Return [x, y] of the center of cell containing provided text 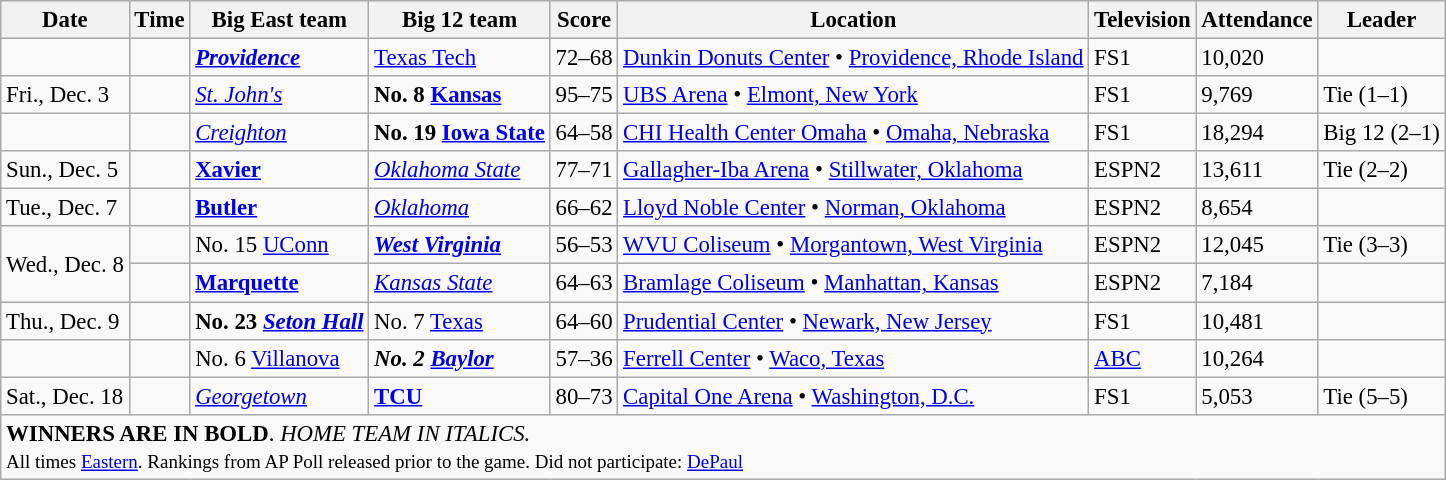
WVU Coliseum • Morgantown, West Virginia [854, 245]
No. 15 UConn [280, 245]
Thu., Dec. 9 [65, 321]
Gallagher-Iba Arena • Stillwater, Oklahoma [854, 170]
Tie (5–5) [1382, 396]
13,611 [1257, 170]
66–62 [584, 208]
Tie (3–3) [1382, 245]
Georgetown [280, 396]
St. John's [280, 95]
Bramlage Coliseum • Manhattan, Kansas [854, 283]
Capital One Arena • Washington, D.C. [854, 396]
Dunkin Donuts Center • Providence, Rhode Island [854, 58]
No. 23 Seton Hall [280, 321]
64–60 [584, 321]
Attendance [1257, 20]
Xavier [280, 170]
72–68 [584, 58]
64–63 [584, 283]
Sun., Dec. 5 [65, 170]
10,481 [1257, 321]
18,294 [1257, 133]
64–58 [584, 133]
Location [854, 20]
10,020 [1257, 58]
5,053 [1257, 396]
No. 2 Baylor [460, 358]
57–36 [584, 358]
Kansas State [460, 283]
Score [584, 20]
Marquette [280, 283]
Tie (2–2) [1382, 170]
Tie (1–1) [1382, 95]
12,045 [1257, 245]
Leader [1382, 20]
CHI Health Center Omaha • Omaha, Nebraska [854, 133]
Ferrell Center • Waco, Texas [854, 358]
UBS Arena • Elmont, New York [854, 95]
Wed., Dec. 8 [65, 264]
Texas Tech [460, 58]
77–71 [584, 170]
No. 8 Kansas [460, 95]
Creighton [280, 133]
Sat., Dec. 18 [65, 396]
WINNERS ARE IN BOLD. HOME TEAM IN ITALICS. All times Eastern. Rankings from AP Poll released prior to the game. Did not participate: DePaul [723, 446]
ABC [1142, 358]
Oklahoma [460, 208]
Oklahoma State [460, 170]
10,264 [1257, 358]
Big East team [280, 20]
Date [65, 20]
No. 7 Texas [460, 321]
No. 19 Iowa State [460, 133]
8,654 [1257, 208]
Tue., Dec. 7 [65, 208]
Big 12 (2–1) [1382, 133]
Providence [280, 58]
95–75 [584, 95]
Time [160, 20]
TCU [460, 396]
Fri., Dec. 3 [65, 95]
Television [1142, 20]
Lloyd Noble Center • Norman, Oklahoma [854, 208]
56–53 [584, 245]
No. 6 Villanova [280, 358]
7,184 [1257, 283]
Prudential Center • Newark, New Jersey [854, 321]
80–73 [584, 396]
9,769 [1257, 95]
West Virginia [460, 245]
Big 12 team [460, 20]
Butler [280, 208]
